For the text-containing cell, return its midpoint in (x, y) coordinate format. 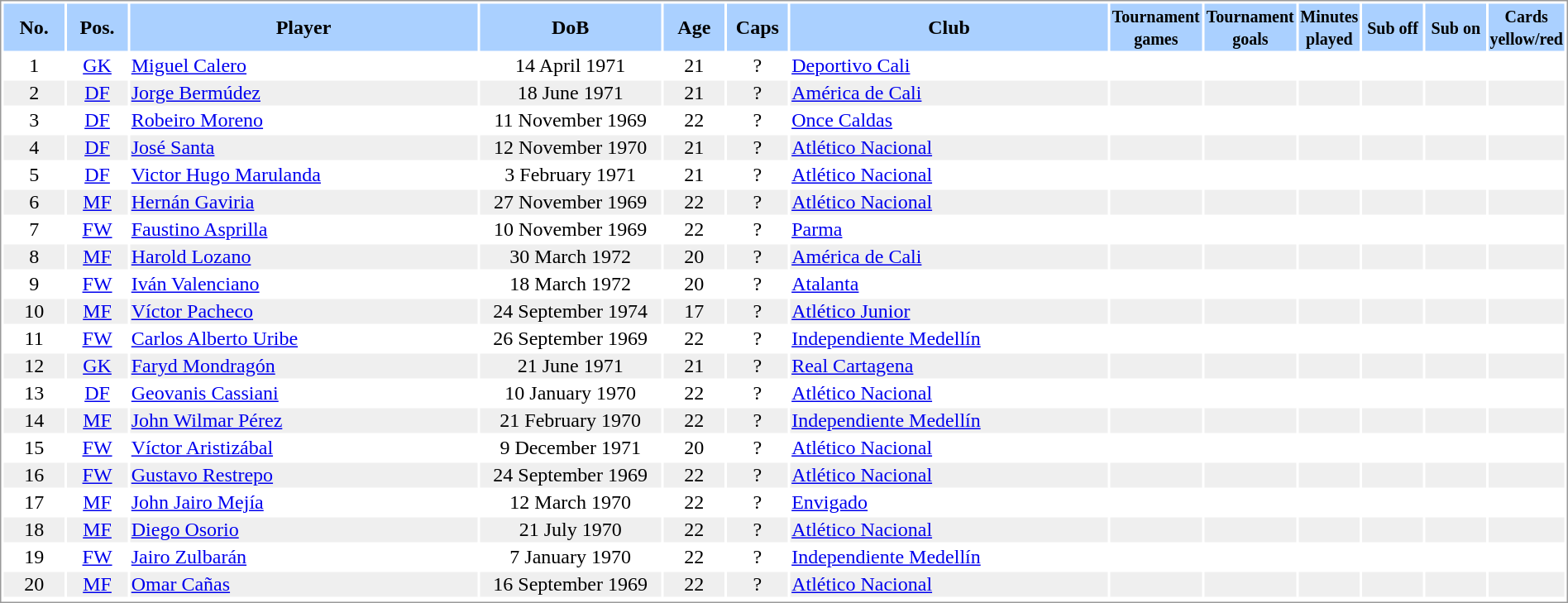
Faryd Mondragón (304, 366)
Player (304, 26)
12 November 1970 (571, 148)
Sub on (1456, 26)
14 April 1971 (571, 65)
Atlético Junior (949, 312)
2 (33, 93)
Iván Valenciano (304, 284)
3 (33, 120)
Real Cartagena (949, 366)
18 (33, 530)
10 November 1969 (571, 229)
1 (33, 65)
10 January 1970 (571, 393)
Tournamentgoals (1250, 26)
30 March 1972 (571, 257)
Robeiro Moreno (304, 120)
9 December 1971 (571, 447)
13 (33, 393)
Gustavo Restrepo (304, 476)
John Jairo Mejía (304, 502)
Deportivo Cali (949, 65)
Envigado (949, 502)
Harold Lozano (304, 257)
24 September 1974 (571, 312)
4 (33, 148)
14 (33, 421)
José Santa (304, 148)
Omar Cañas (304, 585)
Hernán Gaviria (304, 203)
7 (33, 229)
9 (33, 284)
18 March 1972 (571, 284)
18 June 1971 (571, 93)
26 September 1969 (571, 338)
Minutesplayed (1329, 26)
Caps (758, 26)
11 (33, 338)
DoB (571, 26)
Víctor Pacheco (304, 312)
6 (33, 203)
7 January 1970 (571, 557)
11 November 1969 (571, 120)
Atalanta (949, 284)
12 (33, 366)
Club (949, 26)
3 February 1971 (571, 175)
8 (33, 257)
5 (33, 175)
12 March 1970 (571, 502)
15 (33, 447)
Once Caldas (949, 120)
Geovanis Cassiani (304, 393)
Pos. (98, 26)
Parma (949, 229)
24 September 1969 (571, 476)
21 June 1971 (571, 366)
Jorge Bermúdez (304, 93)
19 (33, 557)
Carlos Alberto Uribe (304, 338)
21 July 1970 (571, 530)
21 February 1970 (571, 421)
Cardsyellow/red (1527, 26)
John Wilmar Pérez (304, 421)
Sub off (1393, 26)
Faustino Asprilla (304, 229)
Víctor Aristizábal (304, 447)
Miguel Calero (304, 65)
Age (695, 26)
No. (33, 26)
10 (33, 312)
Diego Osorio (304, 530)
27 November 1969 (571, 203)
Jairo Zulbarán (304, 557)
16 September 1969 (571, 585)
Victor Hugo Marulanda (304, 175)
16 (33, 476)
Tournamentgames (1156, 26)
